Find where the given text appears and provide that cell's center as [X, Y] coordinate. 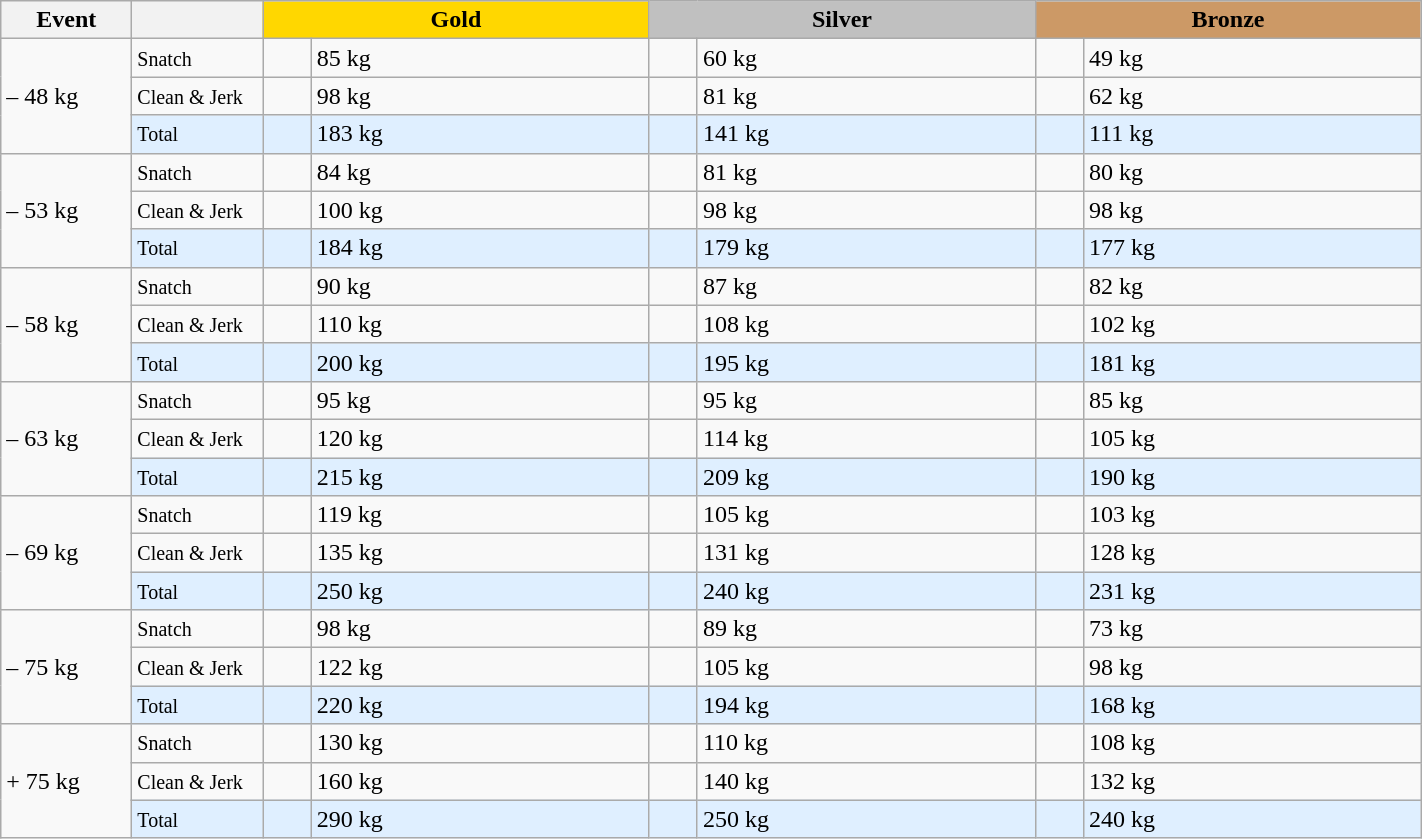
Gold [456, 20]
90 kg [480, 286]
82 kg [1252, 286]
– 75 kg [66, 667]
62 kg [1252, 96]
73 kg [1252, 629]
60 kg [866, 58]
183 kg [480, 134]
141 kg [866, 134]
– 69 kg [66, 553]
– 58 kg [66, 324]
84 kg [480, 172]
49 kg [1252, 58]
131 kg [866, 553]
231 kg [1252, 591]
160 kg [480, 781]
114 kg [866, 438]
119 kg [480, 515]
122 kg [480, 667]
181 kg [1252, 362]
Event [66, 20]
128 kg [1252, 553]
Silver [842, 20]
168 kg [1252, 705]
179 kg [866, 248]
– 53 kg [66, 210]
200 kg [480, 362]
135 kg [480, 553]
Bronze [1228, 20]
209 kg [866, 477]
290 kg [480, 819]
111 kg [1252, 134]
215 kg [480, 477]
– 63 kg [66, 438]
80 kg [1252, 172]
130 kg [480, 743]
+ 75 kg [66, 781]
87 kg [866, 286]
103 kg [1252, 515]
– 48 kg [66, 96]
177 kg [1252, 248]
140 kg [866, 781]
89 kg [866, 629]
102 kg [1252, 324]
120 kg [480, 438]
132 kg [1252, 781]
195 kg [866, 362]
100 kg [480, 210]
184 kg [480, 248]
194 kg [866, 705]
220 kg [480, 705]
190 kg [1252, 477]
